Search for the cell housing the specified text and yield its [X, Y] center coordinate. 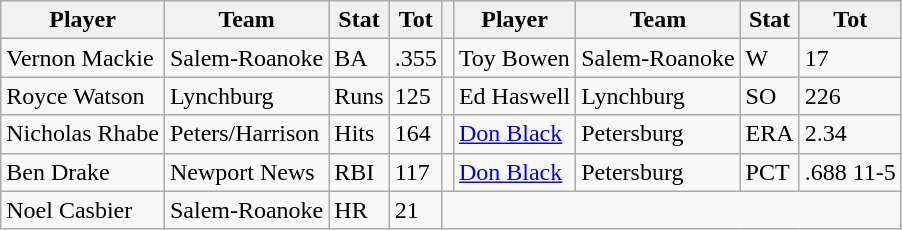
Hits [359, 134]
.688 11-5 [850, 172]
BA [359, 58]
Newport News [246, 172]
Ed Haswell [514, 96]
21 [416, 210]
164 [416, 134]
HR [359, 210]
ERA [770, 134]
Vernon Mackie [83, 58]
Runs [359, 96]
Royce Watson [83, 96]
117 [416, 172]
SO [770, 96]
Toy Bowen [514, 58]
PCT [770, 172]
Ben Drake [83, 172]
125 [416, 96]
W [770, 58]
Nicholas Rhabe [83, 134]
17 [850, 58]
RBI [359, 172]
.355 [416, 58]
2.34 [850, 134]
226 [850, 96]
Peters/Harrison [246, 134]
Noel Casbier [83, 210]
